Identify which cell holds the provided text, then report its [x, y] central coordinate. 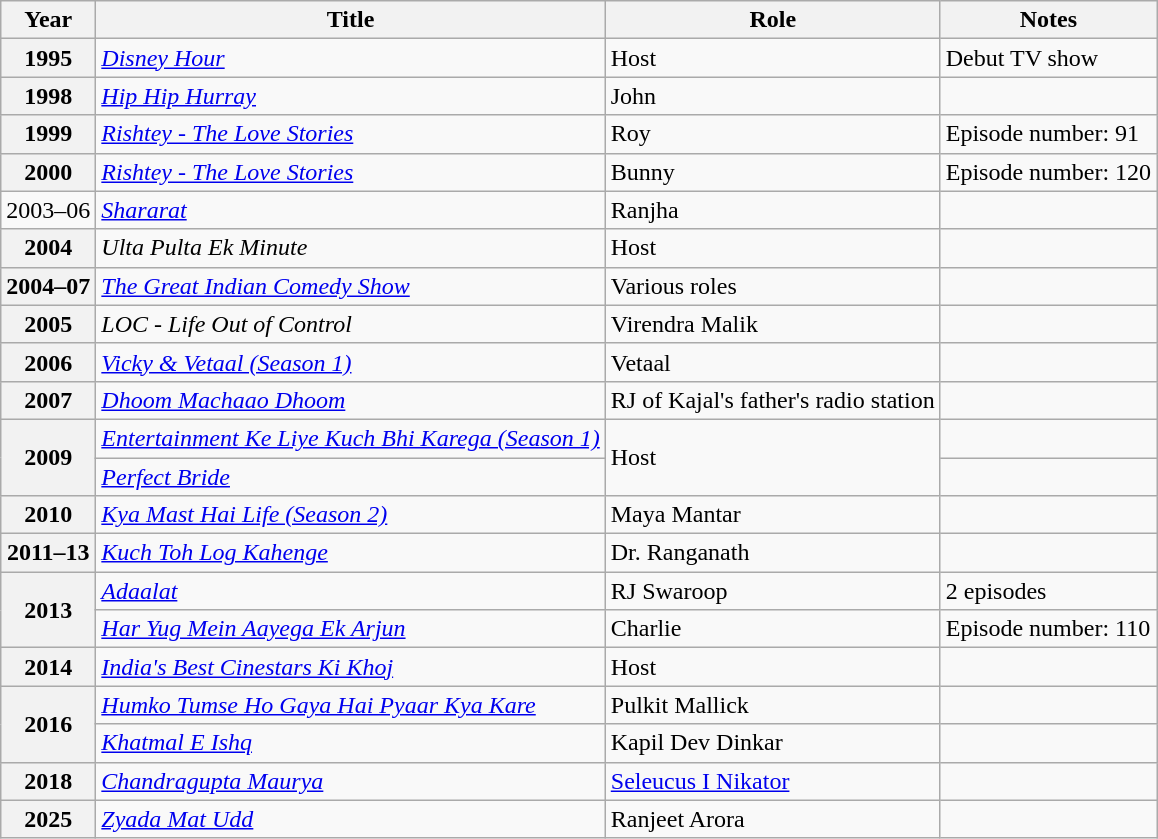
Vicky & Vetaal (Season 1) [350, 362]
RJ of Kajal's father's radio station [772, 400]
Episode number: 91 [1048, 134]
Kuch Toh Log Kahenge [350, 553]
1995 [48, 58]
2009 [48, 457]
Bunny [772, 172]
Vetaal [772, 362]
Various roles [772, 286]
2005 [48, 324]
Perfect Bride [350, 477]
2025 [48, 819]
Episode number: 120 [1048, 172]
Kapil Dev Dinkar [772, 743]
Notes [1048, 20]
Hip Hip Hurray [350, 96]
2004–07 [48, 286]
Year [48, 20]
Entertainment Ke Liye Kuch Bhi Karega (Season 1) [350, 438]
2000 [48, 172]
2004 [48, 248]
India's Best Cinestars Ki Khoj [350, 667]
Title [350, 20]
Dr. Ranganath [772, 553]
Episode number: 110 [1048, 629]
Charlie [772, 629]
2011–13 [48, 553]
Disney Hour [350, 58]
Maya Mantar [772, 515]
2003–06 [48, 210]
Khatmal E Ishq [350, 743]
LOC - Life Out of Control [350, 324]
The Great Indian Comedy Show [350, 286]
RJ Swaroop [772, 591]
Ranjha [772, 210]
2 episodes [1048, 591]
Roy [772, 134]
Humko Tumse Ho Gaya Hai Pyaar Kya Kare [350, 705]
John [772, 96]
2016 [48, 724]
Chandragupta Maurya [350, 781]
2006 [48, 362]
Debut TV show [1048, 58]
Ranjeet Arora [772, 819]
Zyada Mat Udd [350, 819]
Seleucus I Nikator [772, 781]
Har Yug Mein Aayega Ek Arjun [350, 629]
Ulta Pulta Ek Minute [350, 248]
Virendra Malik [772, 324]
1999 [48, 134]
Shararat [350, 210]
2010 [48, 515]
Kya Mast Hai Life (Season 2) [350, 515]
Dhoom Machaao Dhoom [350, 400]
2013 [48, 610]
Adaalat [350, 591]
Pulkit Mallick [772, 705]
Role [772, 20]
2018 [48, 781]
2007 [48, 400]
2014 [48, 667]
1998 [48, 96]
